Search for the cell housing the specified text and yield its (x, y) center coordinate. 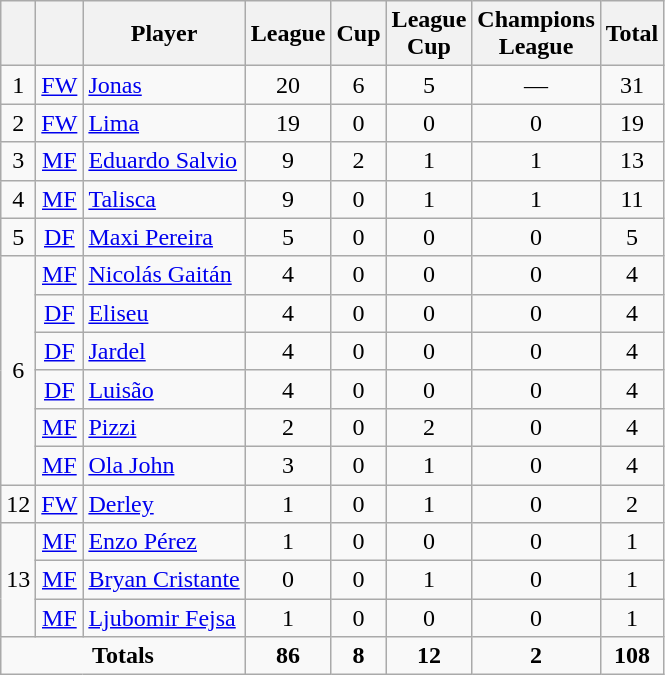
Maxi Pereira (164, 237)
Ola John (164, 465)
Lima (164, 123)
Player (164, 34)
Eduardo Salvio (164, 161)
11 (632, 199)
Total (632, 34)
Totals (123, 656)
Talisca (164, 199)
8 (358, 656)
Cup (358, 34)
Eliseu (164, 313)
Jonas (164, 85)
LeagueCup (429, 34)
Derley (164, 503)
108 (632, 656)
31 (632, 85)
Nicolás Gaitán (164, 275)
Pizzi (164, 427)
Luisão (164, 389)
86 (288, 656)
Bryan Cristante (164, 580)
Enzo Pérez (164, 542)
ChampionsLeague (536, 34)
20 (288, 85)
Ljubomir Fejsa (164, 618)
— (536, 85)
League (288, 34)
Jardel (164, 351)
